Identify which cell holds the provided text, then report its [x, y] central coordinate. 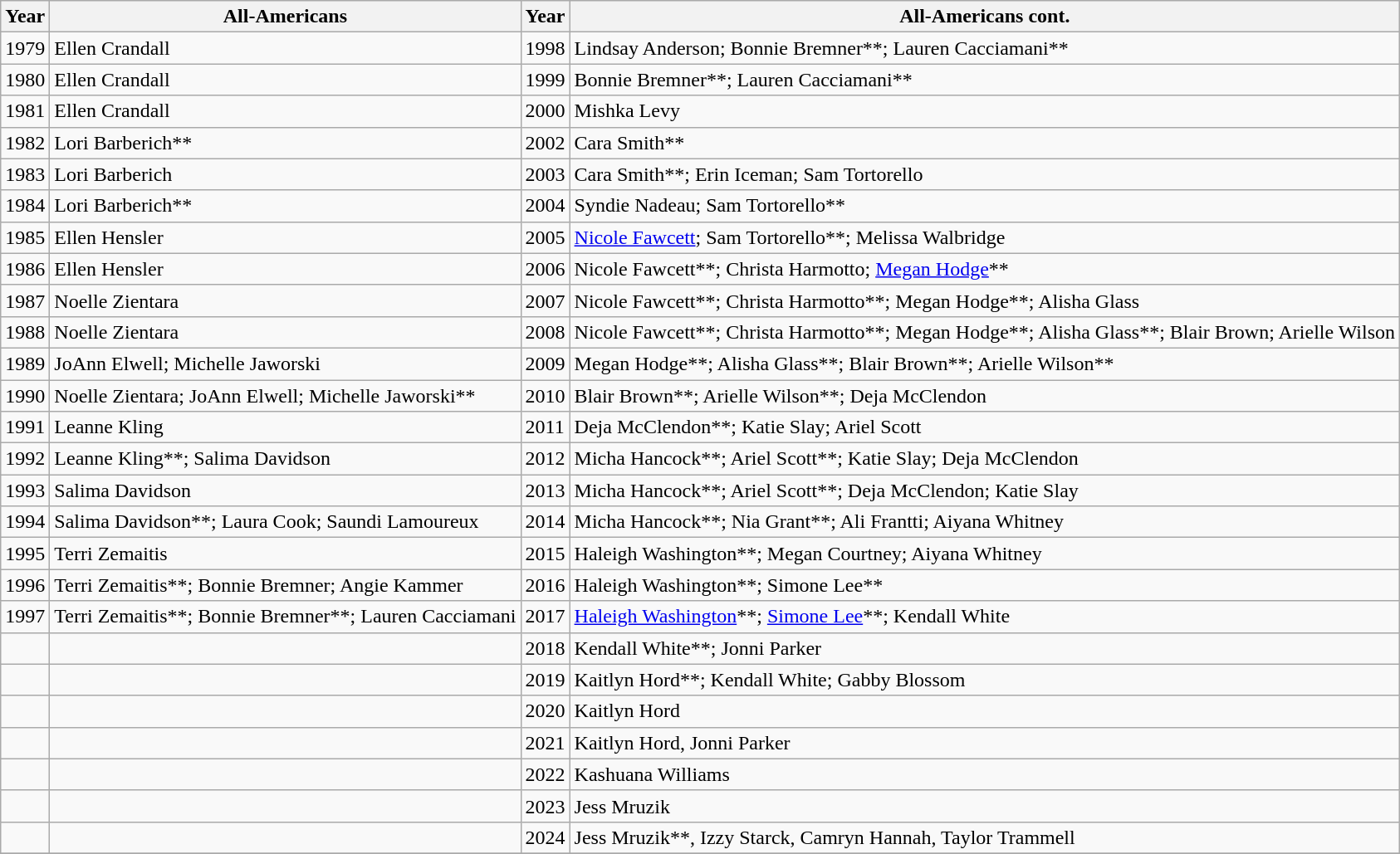
2016 [545, 585]
Jess Mruzik [985, 806]
1993 [25, 490]
Lori Barberich [286, 174]
1983 [25, 174]
2015 [545, 554]
Jess Mruzik**, Izzy Starck, Camryn Hannah, Taylor Trammell [985, 837]
Kendall White**; Jonni Parker [985, 648]
Kaitlyn Hord, Jonni Parker [985, 743]
1979 [25, 48]
Micha Hancock**; Nia Grant**; Ali Frantti; Aiyana Whitney [985, 522]
2005 [545, 237]
Salima Davidson [286, 490]
1989 [25, 364]
2020 [545, 711]
1987 [25, 300]
2009 [545, 364]
1995 [25, 554]
Kaitlyn Hord**; Kendall White; Gabby Blossom [985, 680]
Mishka Levy [985, 111]
Syndie Nadeau; Sam Tortorello** [985, 206]
1981 [25, 111]
Haleigh Washington**; Simone Lee**; Kendall White [985, 617]
Terri Zemaitis**; Bonnie Bremner; Angie Kammer [286, 585]
1984 [25, 206]
1998 [545, 48]
Nicole Fawcett**; Christa Harmotto**; Megan Hodge**; Alisha Glass**; Blair Brown; Arielle Wilson [985, 332]
Noelle Zientara; JoAnn Elwell; Michelle Jaworski** [286, 396]
2002 [545, 143]
2021 [545, 743]
2024 [545, 837]
2003 [545, 174]
Cara Smith** [985, 143]
2022 [545, 774]
Haleigh Washington**; Megan Courtney; Aiyana Whitney [985, 554]
Leanne Kling [286, 427]
2014 [545, 522]
Cara Smith**; Erin Iceman; Sam Tortorello [985, 174]
Nicole Fawcett**; Christa Harmotto; Megan Hodge** [985, 269]
1985 [25, 237]
1999 [545, 80]
Micha Hancock**; Ariel Scott**; Katie Slay; Deja McClendon [985, 459]
2010 [545, 396]
Kaitlyn Hord [985, 711]
Nicole Fawcett; Sam Tortorello**; Melissa Walbridge [985, 237]
All-Americans cont. [985, 17]
2004 [545, 206]
1990 [25, 396]
2019 [545, 680]
1994 [25, 522]
2006 [545, 269]
1997 [25, 617]
1991 [25, 427]
JoAnn Elwell; Michelle Jaworski [286, 364]
Leanne Kling**; Salima Davidson [286, 459]
2018 [545, 648]
1988 [25, 332]
2008 [545, 332]
Terri Zemaitis**; Bonnie Bremner**; Lauren Cacciamani [286, 617]
Haleigh Washington**; Simone Lee** [985, 585]
1996 [25, 585]
2000 [545, 111]
Kashuana Williams [985, 774]
Deja McClendon**; Katie Slay; Ariel Scott [985, 427]
Salima Davidson**; Laura Cook; Saundi Lamoureux [286, 522]
Micha Hancock**; Ariel Scott**; Deja McClendon; Katie Slay [985, 490]
Nicole Fawcett**; Christa Harmotto**; Megan Hodge**; Alisha Glass [985, 300]
1982 [25, 143]
2012 [545, 459]
1986 [25, 269]
2011 [545, 427]
Lindsay Anderson; Bonnie Bremner**; Lauren Cacciamani** [985, 48]
2017 [545, 617]
All-Americans [286, 17]
1980 [25, 80]
2007 [545, 300]
Blair Brown**; Arielle Wilson**; Deja McClendon [985, 396]
Bonnie Bremner**; Lauren Cacciamani** [985, 80]
1992 [25, 459]
Megan Hodge**; Alisha Glass**; Blair Brown**; Arielle Wilson** [985, 364]
2023 [545, 806]
Terri Zemaitis [286, 554]
2013 [545, 490]
